Determine the [x, y] coordinate at the center of the cell enclosing the given text.  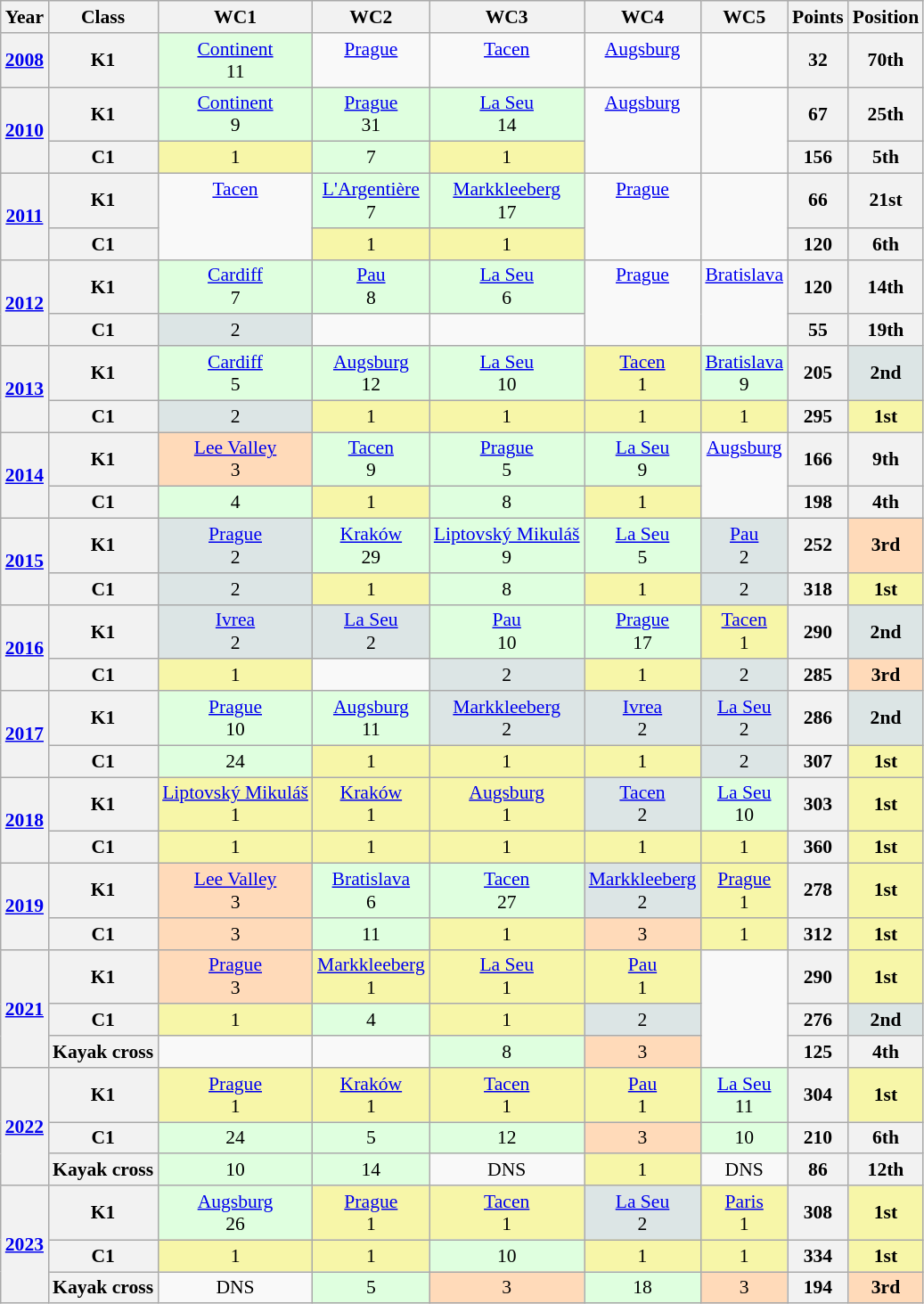
Markkleeberg 17 [507, 201]
2014 [25, 476]
WC3 [507, 17]
Points [818, 17]
32 [818, 61]
67 [818, 114]
Tacen 2 [643, 804]
Bratislava 6 [371, 891]
Prague 2 [235, 545]
2008 [25, 61]
7 [371, 158]
12 [507, 1138]
Cardiff 5 [235, 373]
9th [886, 460]
2012 [25, 303]
Markkleeberg 1 [371, 977]
19th [886, 331]
Augsburg 11 [371, 718]
276 [818, 1021]
318 [818, 589]
Pau 2 [744, 545]
11 [371, 934]
Prague 17 [643, 631]
2017 [25, 734]
303 [818, 804]
Continent 9 [235, 114]
286 [818, 718]
194 [818, 1288]
198 [818, 503]
12th [886, 1170]
Cardiff 7 [235, 287]
205 [818, 373]
La Seu 14 [507, 114]
360 [818, 848]
WC4 [643, 17]
Prague 5 [507, 460]
2021 [25, 1008]
70th [886, 61]
Prague 31 [371, 114]
55 [818, 331]
Bratislava 9 [744, 373]
2016 [25, 647]
Kraków 29 [371, 545]
Prague 10 [235, 718]
2023 [25, 1244]
Augsburg 26 [235, 1212]
La Seu 1 [507, 977]
WC1 [235, 17]
307 [818, 761]
Paris 1 [744, 1212]
334 [818, 1256]
2019 [25, 907]
WC5 [744, 17]
252 [818, 545]
Prague 3 [235, 977]
2011 [25, 217]
18 [643, 1288]
Position [886, 17]
86 [818, 1170]
Bratislava [744, 303]
285 [818, 676]
Year [25, 17]
25th [886, 114]
L'Argentière 7 [371, 201]
La Seu 6 [507, 287]
Pau 8 [371, 287]
La Seu 9 [643, 460]
Tacen 9 [371, 460]
La Seu 5 [643, 545]
304 [818, 1095]
Liptovský Mikuláš 9 [507, 545]
Pau 10 [507, 631]
156 [818, 158]
2018 [25, 820]
2010 [25, 130]
Class [103, 17]
Liptovský Mikuláš 1 [235, 804]
5th [886, 158]
166 [818, 460]
Augsburg 1 [507, 804]
14 [371, 1170]
312 [818, 934]
Tacen 27 [507, 891]
WC2 [371, 17]
125 [818, 1052]
308 [818, 1212]
66 [818, 201]
210 [818, 1138]
2013 [25, 389]
14th [886, 287]
21st [886, 201]
295 [818, 416]
278 [818, 891]
La Seu 11 [744, 1095]
2022 [25, 1127]
2015 [25, 562]
Continent 11 [235, 61]
Augsburg 12 [371, 373]
